Search for the cell housing the specified text and yield its (x, y) center coordinate. 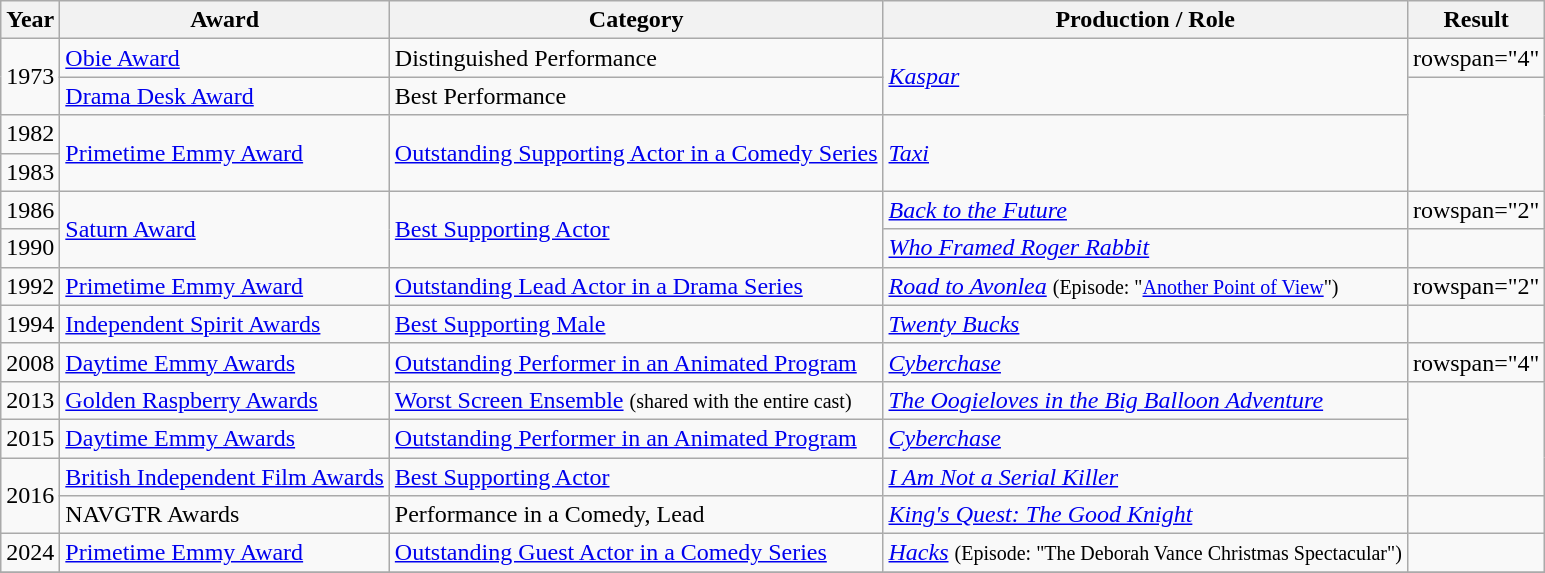
Outstanding Lead Actor in a Drama Series (636, 286)
Saturn Award (225, 229)
Road to Avonlea (Episode: "Another Point of View") (1145, 286)
Production / Role (1145, 20)
NAVGTR Awards (225, 515)
Outstanding Supporting Actor in a Comedy Series (636, 153)
Best Performance (636, 96)
Golden Raspberry Awards (225, 400)
I Am Not a Serial Killer (1145, 477)
Kaspar (1145, 77)
1983 (30, 172)
1982 (30, 134)
Hacks (Episode: "The Deborah Vance Christmas Spectacular") (1145, 553)
Best Supporting Male (636, 324)
The Oogieloves in the Big Balloon Adventure (1145, 400)
1990 (30, 248)
1992 (30, 286)
1994 (30, 324)
Outstanding Guest Actor in a Comedy Series (636, 553)
Taxi (1145, 153)
Worst Screen Ensemble (shared with the entire cast) (636, 400)
Twenty Bucks (1145, 324)
2024 (30, 553)
King's Quest: The Good Knight (1145, 515)
Category (636, 20)
1973 (30, 77)
Independent Spirit Awards (225, 324)
2016 (30, 496)
Back to the Future (1145, 210)
British Independent Film Awards (225, 477)
2013 (30, 400)
2015 (30, 438)
Obie Award (225, 58)
Drama Desk Award (225, 96)
Who Framed Roger Rabbit (1145, 248)
Performance in a Comedy, Lead (636, 515)
Year (30, 20)
Distinguished Performance (636, 58)
Award (225, 20)
2008 (30, 362)
1986 (30, 210)
Result (1476, 20)
